Scan for the cell matching the given text and deliver its (X, Y) coordinate at center. 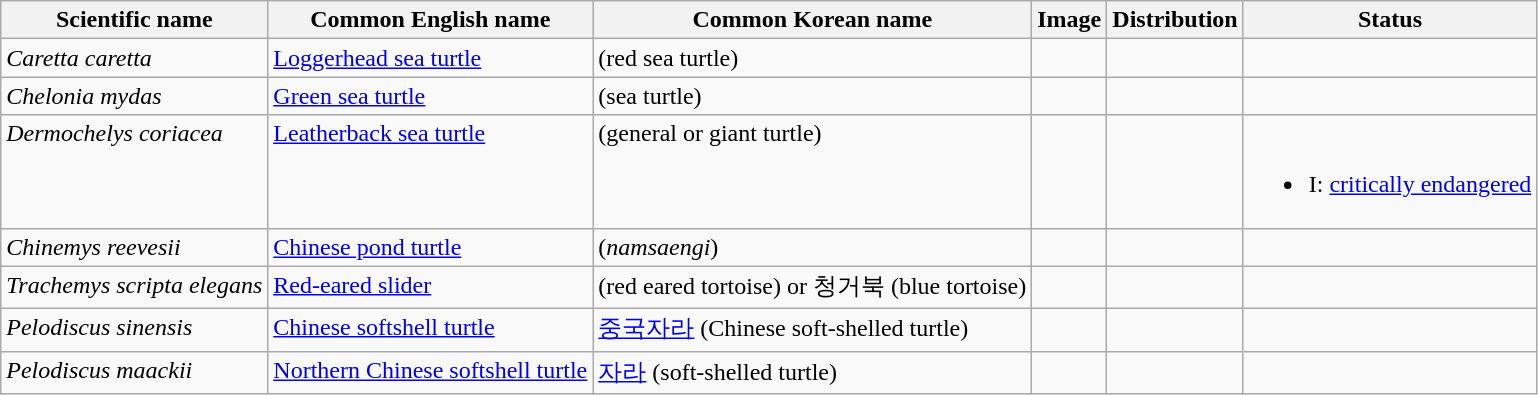
Dermochelys coriacea (134, 172)
Northern Chinese softshell turtle (430, 372)
Red-eared slider (430, 288)
(red eared tortoise) or 청거북 (blue tortoise) (812, 288)
Caretta caretta (134, 58)
Common English name (430, 20)
Chinemys reevesii (134, 247)
(general or giant turtle) (812, 172)
Common Korean name (812, 20)
Image (1070, 20)
Leatherback sea turtle (430, 172)
Pelodiscus maackii (134, 372)
Loggerhead sea turtle (430, 58)
Distribution (1175, 20)
중국자라 (Chinese soft-shelled turtle) (812, 330)
I: critically endangered (1390, 172)
Trachemys scripta elegans (134, 288)
Chinese softshell turtle (430, 330)
Pelodiscus sinensis (134, 330)
Chinese pond turtle (430, 247)
Chelonia mydas (134, 96)
(red sea turtle) (812, 58)
Status (1390, 20)
Scientific name (134, 20)
(namsaengi) (812, 247)
자라 (soft-shelled turtle) (812, 372)
Green sea turtle (430, 96)
(sea turtle) (812, 96)
